Pinpoint the cell where the given text exists, returning its (X, Y) midpoint coordinate. 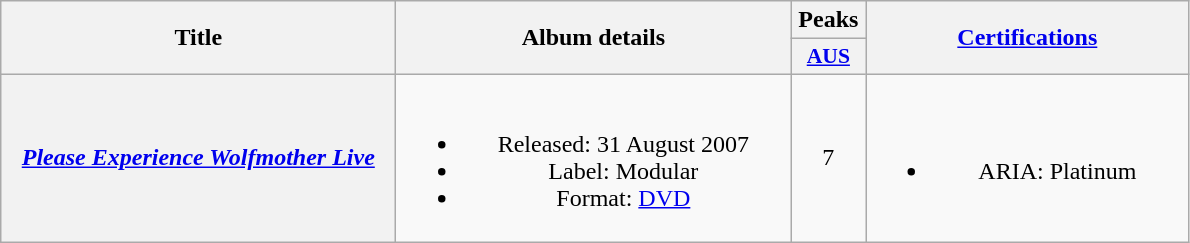
7 (828, 158)
Released: 31 August 2007Label: ModularFormat: DVD (594, 158)
ARIA: Platinum (1028, 158)
Title (198, 38)
Certifications (1028, 38)
Please Experience Wolfmother Live (198, 158)
Peaks (828, 20)
AUS (828, 57)
Album details (594, 38)
